Output the [X, Y] coordinate of the center of the cell containing the given text.  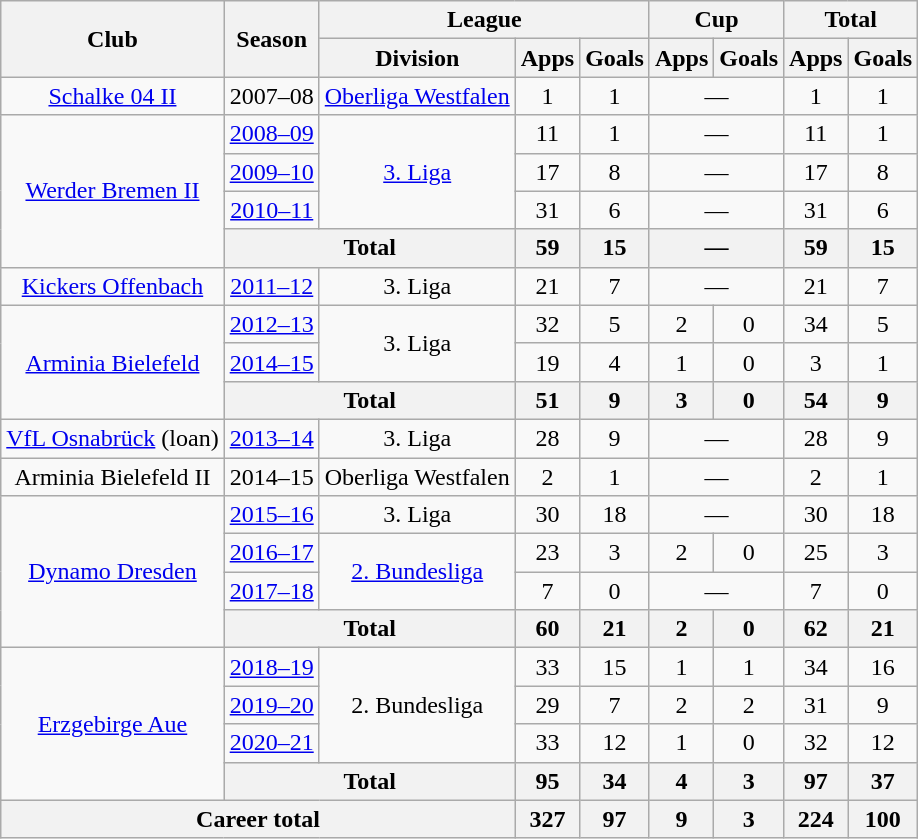
Division [417, 58]
2008–09 [272, 134]
23 [547, 553]
16 [883, 667]
Cup [716, 20]
2018–19 [272, 667]
2019–20 [272, 705]
League [484, 20]
Club [112, 39]
2020–21 [272, 743]
2010–11 [272, 210]
100 [883, 819]
Career total [258, 819]
Arminia Bielefeld II [112, 477]
54 [816, 400]
95 [547, 781]
2007–08 [272, 96]
Schalke 04 II [112, 96]
2009–10 [272, 172]
19 [547, 362]
2013–14 [272, 438]
37 [883, 781]
VfL Osnabrück (loan) [112, 438]
Arminia Bielefeld [112, 362]
25 [816, 553]
224 [816, 819]
60 [547, 629]
2012–13 [272, 324]
62 [816, 629]
51 [547, 400]
2011–12 [272, 286]
2017–18 [272, 591]
327 [547, 819]
Season [272, 39]
Kickers Offenbach [112, 286]
2016–17 [272, 553]
Werder Bremen II [112, 191]
2015–16 [272, 515]
Erzgebirge Aue [112, 724]
29 [547, 705]
Dynamo Dresden [112, 572]
